Scan for the cell matching the given text and deliver its [X, Y] coordinate at center. 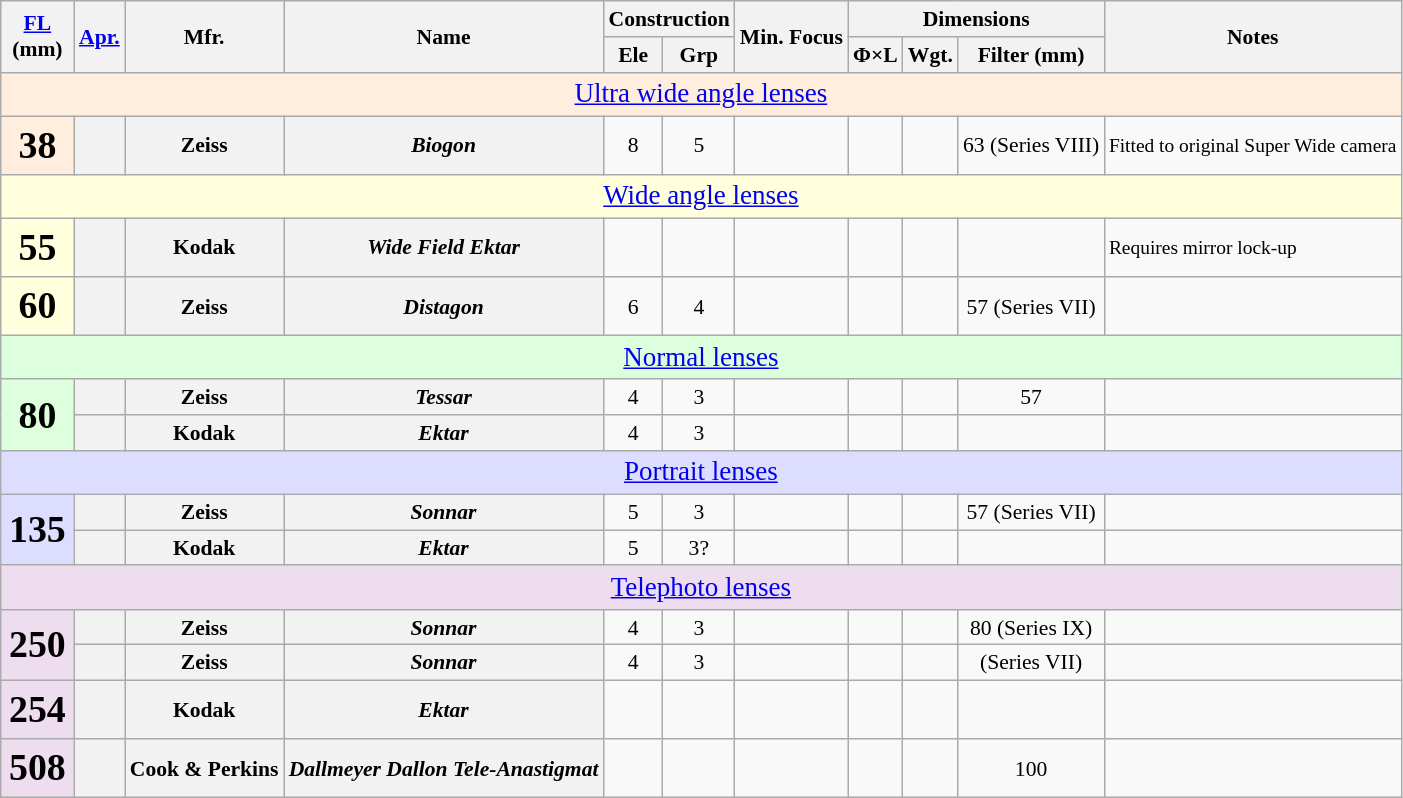
(Series VII) [1031, 663]
Notes [1252, 36]
FL(mm) [38, 36]
Wgt. [930, 55]
6 [632, 306]
Tessar [444, 398]
Wide angle lenses [701, 197]
80 (Series IX) [1031, 628]
Requires mirror lock-up [1252, 248]
Biogon [444, 146]
55 [38, 248]
Portrait lenses [701, 473]
63 (Series VIII) [1031, 146]
3? [699, 548]
Cook & Perkins [204, 768]
60 [38, 306]
Φ×L [876, 55]
250 [38, 646]
Dimensions [976, 19]
Apr. [100, 36]
508 [38, 768]
80 [38, 416]
Ultra wide angle lenses [701, 94]
135 [38, 530]
Normal lenses [701, 358]
Distagon [444, 306]
Filter (mm) [1031, 55]
Fitted to original Super Wide camera [1252, 146]
Name [444, 36]
Mfr. [204, 36]
Wide Field Ektar [444, 248]
254 [38, 710]
Dallmeyer Dallon Tele-Anastigmat [444, 768]
57 [1031, 398]
100 [1031, 768]
38 [38, 146]
Grp [699, 55]
Construction [668, 19]
Min. Focus [792, 36]
Ele [632, 55]
8 [632, 146]
Telephoto lenses [701, 588]
